Return the (X, Y) coordinate for the center point of the cell that contains the specified text.  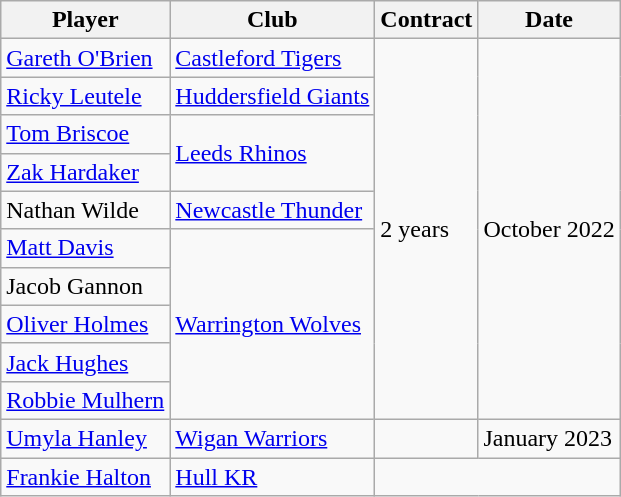
Oliver Holmes (86, 324)
Gareth O'Brien (86, 58)
Robbie Mulhern (86, 400)
Matt Davis (86, 248)
Jacob Gannon (86, 286)
Castleford Tigers (272, 58)
January 2023 (549, 438)
Date (549, 20)
Wigan Warriors (272, 438)
Frankie Halton (86, 477)
Nathan Wilde (86, 210)
Umyla Hanley (86, 438)
Contract (426, 20)
Leeds Rhinos (272, 153)
Hull KR (272, 477)
Ricky Leutele (86, 96)
Jack Hughes (86, 362)
October 2022 (549, 230)
Zak Hardaker (86, 172)
Warrington Wolves (272, 324)
Player (86, 20)
Huddersfield Giants (272, 96)
2 years (426, 230)
Club (272, 20)
Newcastle Thunder (272, 210)
Tom Briscoe (86, 134)
